Return (x, y) of the center of cell containing provided text 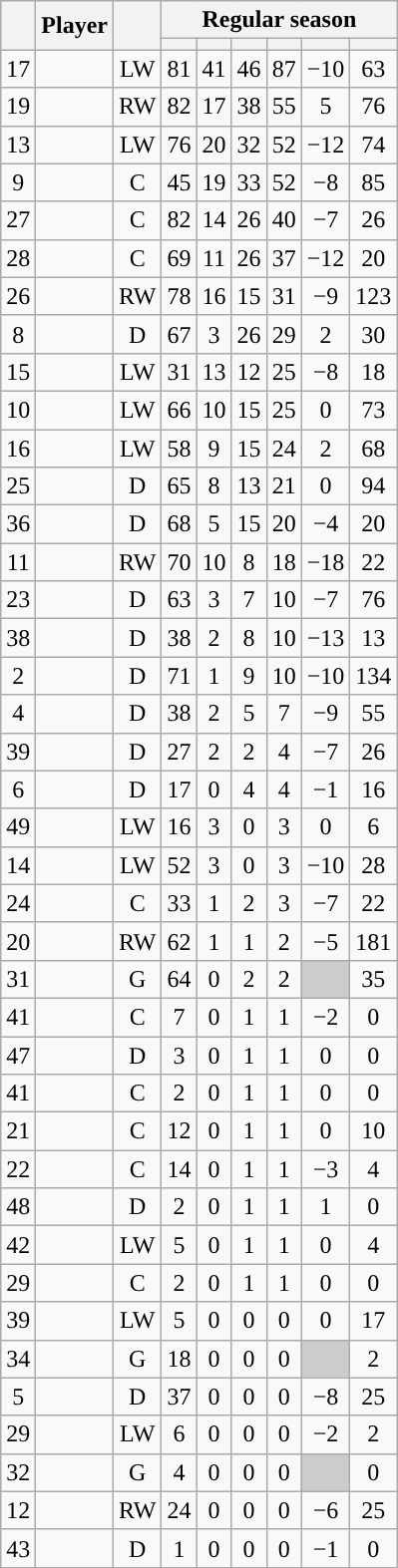
123 (373, 296)
73 (373, 410)
−18 (325, 562)
94 (373, 486)
45 (180, 182)
49 (18, 827)
134 (373, 676)
62 (180, 941)
−4 (325, 524)
46 (249, 69)
43 (18, 1548)
81 (180, 69)
Regular season (279, 20)
23 (18, 600)
78 (180, 296)
48 (18, 1207)
69 (180, 258)
34 (18, 1359)
71 (180, 676)
36 (18, 524)
74 (373, 145)
42 (18, 1245)
67 (180, 334)
181 (373, 941)
70 (180, 562)
Player (75, 26)
66 (180, 410)
64 (180, 979)
85 (373, 182)
87 (283, 69)
−3 (325, 1169)
−6 (325, 1510)
58 (180, 448)
35 (373, 979)
−5 (325, 941)
47 (18, 1056)
−13 (325, 638)
65 (180, 486)
40 (283, 220)
30 (373, 334)
